Scan for the cell matching the given text and deliver its (x, y) coordinate at center. 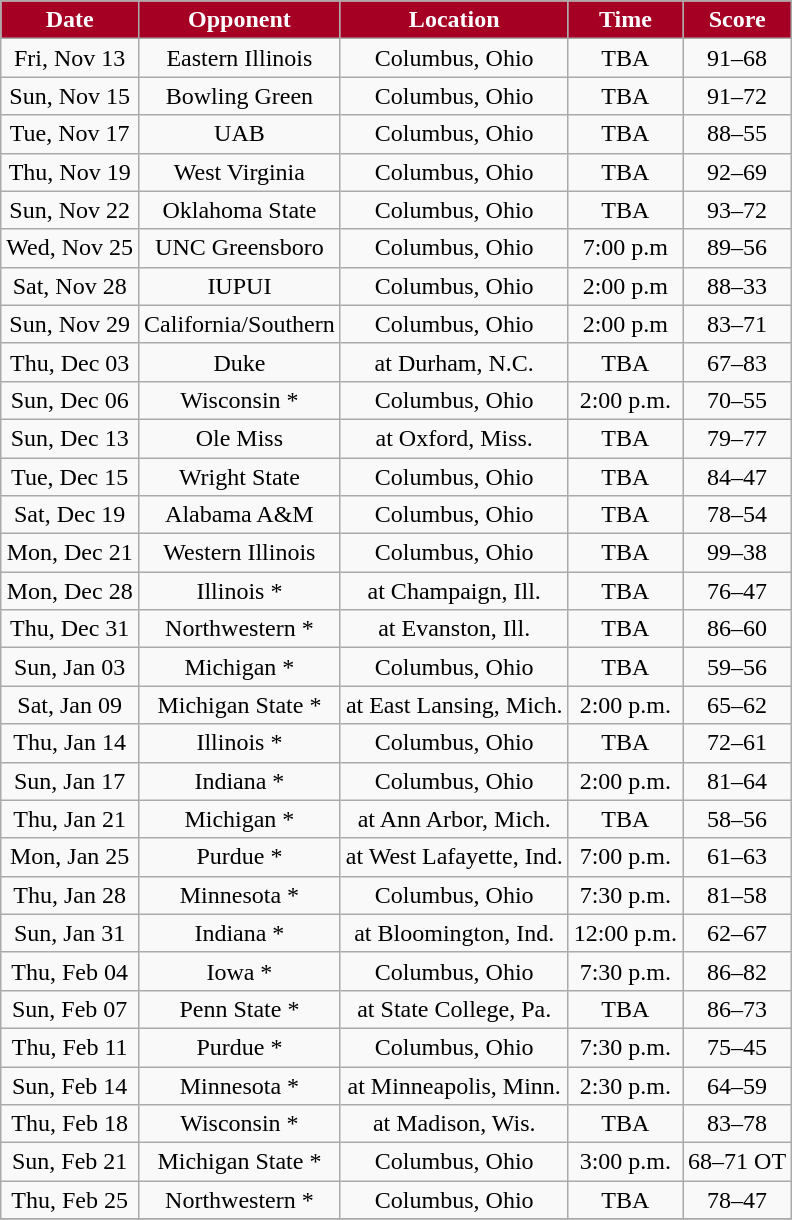
Penn State * (240, 1009)
Sun, Jan 03 (70, 667)
Sun, Nov 29 (70, 324)
Sat, Dec 19 (70, 515)
84–47 (738, 477)
12:00 p.m. (625, 933)
Wright State (240, 477)
3:00 p.m. (625, 1162)
at Evanston, Ill. (454, 629)
Oklahoma State (240, 210)
Opponent (240, 20)
59–56 (738, 667)
Sun, Nov 22 (70, 210)
7:00 p.m. (625, 857)
93–72 (738, 210)
at Bloomington, Ind. (454, 933)
86–73 (738, 1009)
64–59 (738, 1085)
Tue, Nov 17 (70, 134)
81–58 (738, 895)
79–77 (738, 438)
88–33 (738, 286)
Score (738, 20)
61–63 (738, 857)
Sun, Jan 31 (70, 933)
Thu, Dec 31 (70, 629)
75–45 (738, 1047)
California/Southern (240, 324)
Thu, Dec 03 (70, 362)
Date (70, 20)
Thu, Nov 19 (70, 172)
Alabama A&M (240, 515)
89–56 (738, 248)
at Ann Arbor, Mich. (454, 819)
Sun, Nov 15 (70, 96)
78–54 (738, 515)
Fri, Nov 13 (70, 58)
88–55 (738, 134)
Sun, Feb 14 (70, 1085)
Location (454, 20)
at State College, Pa. (454, 1009)
Sat, Jan 09 (70, 705)
Bowling Green (240, 96)
Ole Miss (240, 438)
Time (625, 20)
Eastern Illinois (240, 58)
92–69 (738, 172)
78–47 (738, 1200)
at Oxford, Miss. (454, 438)
Iowa * (240, 971)
UAB (240, 134)
65–62 (738, 705)
Thu, Feb 25 (70, 1200)
86–82 (738, 971)
at Durham, N.C. (454, 362)
Sun, Dec 13 (70, 438)
Tue, Dec 15 (70, 477)
UNC Greensboro (240, 248)
Mon, Dec 28 (70, 591)
91–72 (738, 96)
Mon, Jan 25 (70, 857)
58–56 (738, 819)
83–71 (738, 324)
81–64 (738, 781)
Thu, Jan 21 (70, 819)
Sun, Feb 07 (70, 1009)
Thu, Feb 11 (70, 1047)
Wed, Nov 25 (70, 248)
86–60 (738, 629)
at Minneapolis, Minn. (454, 1085)
Sun, Feb 21 (70, 1162)
99–38 (738, 553)
70–55 (738, 400)
IUPUI (240, 286)
7:00 p.m (625, 248)
Thu, Feb 04 (70, 971)
Western Illinois (240, 553)
at East Lansing, Mich. (454, 705)
Thu, Feb 18 (70, 1124)
83–78 (738, 1124)
Thu, Jan 28 (70, 895)
Sat, Nov 28 (70, 286)
72–61 (738, 743)
68–71 OT (738, 1162)
91–68 (738, 58)
Sun, Jan 17 (70, 781)
Duke (240, 362)
62–67 (738, 933)
2:30 p.m. (625, 1085)
76–47 (738, 591)
Mon, Dec 21 (70, 553)
Thu, Jan 14 (70, 743)
West Virginia (240, 172)
at Champaign, Ill. (454, 591)
Sun, Dec 06 (70, 400)
67–83 (738, 362)
at West Lafayette, Ind. (454, 857)
at Madison, Wis. (454, 1124)
